Pinpoint the cell where the given text exists, returning its (X, Y) midpoint coordinate. 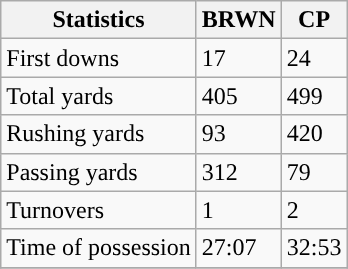
2 (314, 210)
Statistics (99, 20)
312 (238, 172)
Turnovers (99, 210)
Time of possession (99, 248)
1 (238, 210)
First downs (99, 58)
BRWN (238, 20)
Passing yards (99, 172)
Total yards (99, 96)
17 (238, 58)
420 (314, 134)
79 (314, 172)
499 (314, 96)
Rushing yards (99, 134)
405 (238, 96)
32:53 (314, 248)
24 (314, 58)
93 (238, 134)
27:07 (238, 248)
CP (314, 20)
